From the cell containing the given text, extract its center point as (X, Y) coordinate. 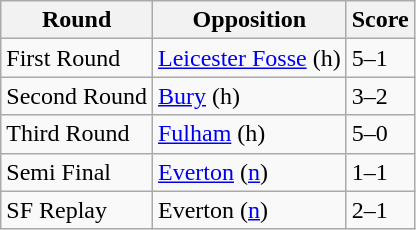
Second Round (77, 96)
First Round (77, 58)
Third Round (77, 134)
2–1 (380, 210)
SF Replay (77, 210)
Score (380, 20)
Leicester Fosse (h) (249, 58)
5–1 (380, 58)
Fulham (h) (249, 134)
5–0 (380, 134)
Round (77, 20)
3–2 (380, 96)
1–1 (380, 172)
Semi Final (77, 172)
Opposition (249, 20)
Bury (h) (249, 96)
